Output the [x, y] coordinate of the center of the cell containing the given text.  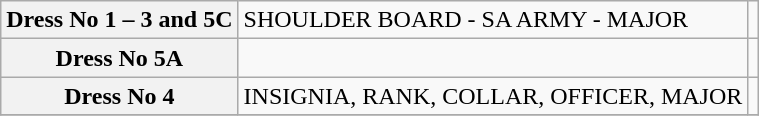
Dress No 5A [120, 58]
Dress No 4 [120, 96]
SHOULDER BOARD - SA ARMY - MAJOR [493, 20]
Dress No 1 – 3 and 5C [120, 20]
INSIGNIA, RANK, COLLAR, OFFICER, MAJOR [493, 96]
